Extract the [x, y] coordinate from the center of the cell holding the provided text.  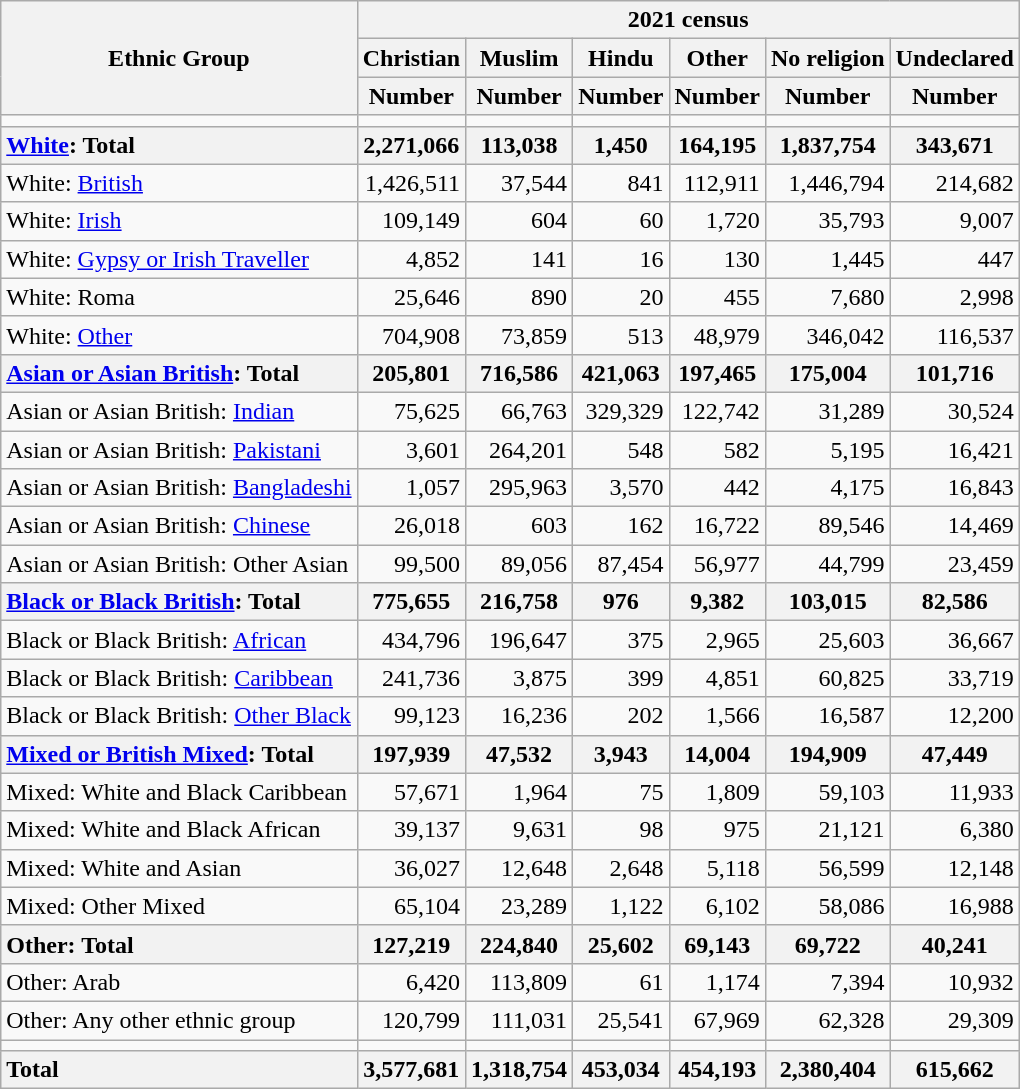
5,195 [828, 449]
111,031 [520, 1020]
White: Total [179, 145]
164,195 [717, 145]
1,809 [717, 792]
25,603 [828, 640]
67,969 [717, 1020]
2021 census [688, 20]
6,102 [717, 906]
442 [717, 488]
1,445 [828, 259]
202 [621, 716]
47,532 [520, 754]
214,682 [954, 183]
16 [621, 259]
241,736 [411, 678]
841 [621, 183]
6,420 [411, 982]
14,004 [717, 754]
4,851 [717, 678]
264,201 [520, 449]
60 [621, 221]
Black or Black British: Other Black [179, 716]
Mixed: White and Asian [179, 868]
16,843 [954, 488]
162 [621, 526]
1,122 [621, 906]
White: Roma [179, 297]
194,909 [828, 754]
10,932 [954, 982]
Hindu [621, 58]
White: Other [179, 335]
9,382 [717, 602]
775,655 [411, 602]
1,566 [717, 716]
36,027 [411, 868]
375 [621, 640]
Black or Black British: African [179, 640]
615,662 [954, 1070]
14,469 [954, 526]
White: Irish [179, 221]
23,289 [520, 906]
White: Gypsy or Irish Traveller [179, 259]
2,271,066 [411, 145]
26,018 [411, 526]
1,318,754 [520, 1070]
455 [717, 297]
603 [520, 526]
29,309 [954, 1020]
66,763 [520, 411]
12,200 [954, 716]
Mixed: Other Mixed [179, 906]
73,859 [520, 335]
25,646 [411, 297]
141 [520, 259]
548 [621, 449]
4,175 [828, 488]
Ethnic Group [179, 58]
47,449 [954, 754]
453,034 [621, 1070]
40,241 [954, 944]
48,979 [717, 335]
99,123 [411, 716]
127,219 [411, 944]
16,587 [828, 716]
6,380 [954, 830]
39,137 [411, 830]
25,541 [621, 1020]
3,570 [621, 488]
Black or Black British: Caribbean [179, 678]
704,908 [411, 335]
975 [717, 830]
Mixed: White and Black African [179, 830]
1,450 [621, 145]
890 [520, 297]
30,524 [954, 411]
3,601 [411, 449]
9,631 [520, 830]
4,852 [411, 259]
11,933 [954, 792]
12,148 [954, 868]
Total [179, 1070]
Other: Total [179, 944]
37,544 [520, 183]
62,328 [828, 1020]
454,193 [717, 1070]
116,537 [954, 335]
9,007 [954, 221]
582 [717, 449]
89,056 [520, 564]
421,063 [621, 373]
1,964 [520, 792]
Mixed or British Mixed: Total [179, 754]
98 [621, 830]
Muslim [520, 58]
109,149 [411, 221]
82,586 [954, 602]
1,837,754 [828, 145]
7,394 [828, 982]
175,004 [828, 373]
75 [621, 792]
16,988 [954, 906]
399 [621, 678]
Other: Arab [179, 982]
103,015 [828, 602]
205,801 [411, 373]
36,667 [954, 640]
20 [621, 297]
Asian or Asian British: Total [179, 373]
60,825 [828, 678]
1,426,511 [411, 183]
56,977 [717, 564]
5,118 [717, 868]
White: British [179, 183]
7,680 [828, 297]
16,421 [954, 449]
343,671 [954, 145]
21,121 [828, 830]
976 [621, 602]
197,939 [411, 754]
Asian or Asian British: Bangladeshi [179, 488]
56,599 [828, 868]
61 [621, 982]
295,963 [520, 488]
113,038 [520, 145]
197,465 [717, 373]
12,648 [520, 868]
Asian or Asian British: Pakistani [179, 449]
513 [621, 335]
122,742 [717, 411]
447 [954, 259]
44,799 [828, 564]
112,911 [717, 183]
99,500 [411, 564]
57,671 [411, 792]
87,454 [621, 564]
2,380,404 [828, 1070]
89,546 [828, 526]
35,793 [828, 221]
23,459 [954, 564]
Mixed: White and Black Caribbean [179, 792]
3,577,681 [411, 1070]
120,799 [411, 1020]
329,329 [621, 411]
25,602 [621, 944]
33,719 [954, 678]
No religion [828, 58]
1,720 [717, 221]
69,143 [717, 944]
31,289 [828, 411]
130 [717, 259]
59,103 [828, 792]
58,086 [828, 906]
16,236 [520, 716]
16,722 [717, 526]
196,647 [520, 640]
3,875 [520, 678]
716,586 [520, 373]
346,042 [828, 335]
2,965 [717, 640]
2,998 [954, 297]
604 [520, 221]
Christian [411, 58]
224,840 [520, 944]
1,174 [717, 982]
434,796 [411, 640]
2,648 [621, 868]
65,104 [411, 906]
Other: Any other ethnic group [179, 1020]
113,809 [520, 982]
1,446,794 [828, 183]
Black or Black British: Total [179, 602]
Undeclared [954, 58]
Other [717, 58]
Asian or Asian British: Other Asian [179, 564]
216,758 [520, 602]
Asian or Asian British: Chinese [179, 526]
69,722 [828, 944]
3,943 [621, 754]
1,057 [411, 488]
75,625 [411, 411]
Asian or Asian British: Indian [179, 411]
101,716 [954, 373]
